Search for the cell housing the specified text and yield its (X, Y) center coordinate. 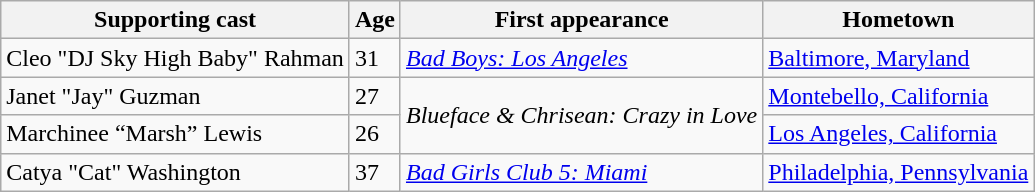
Catya "Cat" Washington (176, 172)
Philadelphia, Pennsylvania (898, 172)
Baltimore, Maryland (898, 58)
Age (374, 20)
Janet "Jay" Guzman (176, 96)
37 (374, 172)
Hometown (898, 20)
26 (374, 134)
Cleo "DJ Sky High Baby" Rahman (176, 58)
First appearance (581, 20)
Montebello, California (898, 96)
Bad Girls Club 5: Miami (581, 172)
Blueface & Chrisean: Crazy in Love (581, 115)
27 (374, 96)
Bad Boys: Los Angeles (581, 58)
Los Angeles, California (898, 134)
Marchinee “Marsh” Lewis (176, 134)
Supporting cast (176, 20)
31 (374, 58)
